Find where the given text appears and provide that cell's center as [X, Y] coordinate. 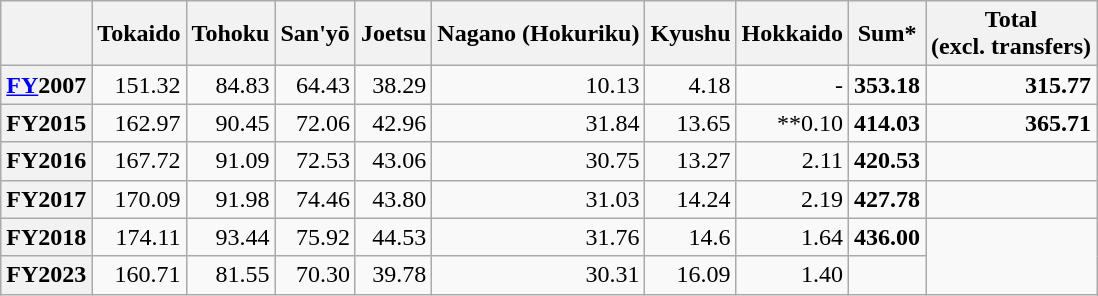
167.72 [139, 161]
2.11 [792, 161]
315.77 [1012, 85]
4.18 [690, 85]
64.43 [315, 85]
436.00 [888, 237]
162.97 [139, 123]
10.13 [538, 85]
FY2017 [46, 199]
**0.10 [792, 123]
1.40 [792, 275]
13.65 [690, 123]
Tokaido [139, 34]
Nagano (Hokuriku) [538, 34]
FY2007 [46, 85]
151.32 [139, 85]
Joetsu [393, 34]
42.96 [393, 123]
72.53 [315, 161]
FY2016 [46, 161]
43.80 [393, 199]
Sum* [888, 34]
93.44 [230, 237]
72.06 [315, 123]
160.71 [139, 275]
13.27 [690, 161]
30.31 [538, 275]
14.24 [690, 199]
1.64 [792, 237]
174.11 [139, 237]
38.29 [393, 85]
31.76 [538, 237]
Tohoku [230, 34]
FY2018 [46, 237]
14.6 [690, 237]
43.06 [393, 161]
16.09 [690, 275]
30.75 [538, 161]
353.18 [888, 85]
Hokkaido [792, 34]
2.19 [792, 199]
FY2023 [46, 275]
31.03 [538, 199]
31.84 [538, 123]
Total(excl. transfers) [1012, 34]
44.53 [393, 237]
74.46 [315, 199]
414.03 [888, 123]
420.53 [888, 161]
81.55 [230, 275]
90.45 [230, 123]
75.92 [315, 237]
Kyushu [690, 34]
84.83 [230, 85]
FY2015 [46, 123]
39.78 [393, 275]
365.71 [1012, 123]
170.09 [139, 199]
70.30 [315, 275]
- [792, 85]
San'yō [315, 34]
91.09 [230, 161]
91.98 [230, 199]
427.78 [888, 199]
